Locate the cell with the specified text and output its (X, Y) center coordinate. 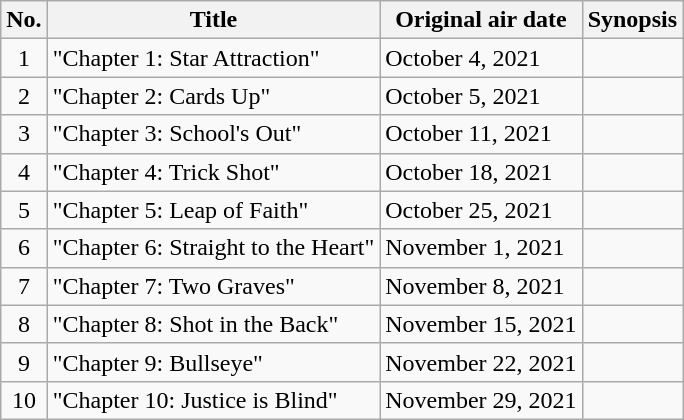
Original air date (481, 20)
"Chapter 9: Bullseye" (214, 362)
November 1, 2021 (481, 248)
Title (214, 20)
No. (24, 20)
November 22, 2021 (481, 362)
4 (24, 172)
October 5, 2021 (481, 96)
7 (24, 286)
October 11, 2021 (481, 134)
8 (24, 324)
1 (24, 58)
2 (24, 96)
October 4, 2021 (481, 58)
November 8, 2021 (481, 286)
November 29, 2021 (481, 400)
October 25, 2021 (481, 210)
5 (24, 210)
"Chapter 8: Shot in the Back" (214, 324)
10 (24, 400)
"Chapter 10: Justice is Blind" (214, 400)
"Chapter 5: Leap of Faith" (214, 210)
"Chapter 4: Trick Shot" (214, 172)
"Chapter 6: Straight to the Heart" (214, 248)
9 (24, 362)
"Chapter 7: Two Graves" (214, 286)
6 (24, 248)
3 (24, 134)
"Chapter 2: Cards Up" (214, 96)
"Chapter 3: School's Out" (214, 134)
Synopsis (632, 20)
November 15, 2021 (481, 324)
October 18, 2021 (481, 172)
"Chapter 1: Star Attraction" (214, 58)
